Identify which cell holds the provided text, then report its (X, Y) central coordinate. 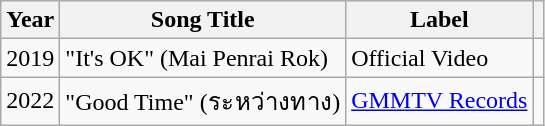
2019 (30, 58)
Official Video (440, 58)
Label (440, 20)
"Good Time" (ระหว่างทาง) (203, 102)
GMMTV Records (440, 102)
Song Title (203, 20)
"It's OK" (Mai Penrai Rok) (203, 58)
2022 (30, 102)
Year (30, 20)
